Locate the cell with the specified text and output its (X, Y) center coordinate. 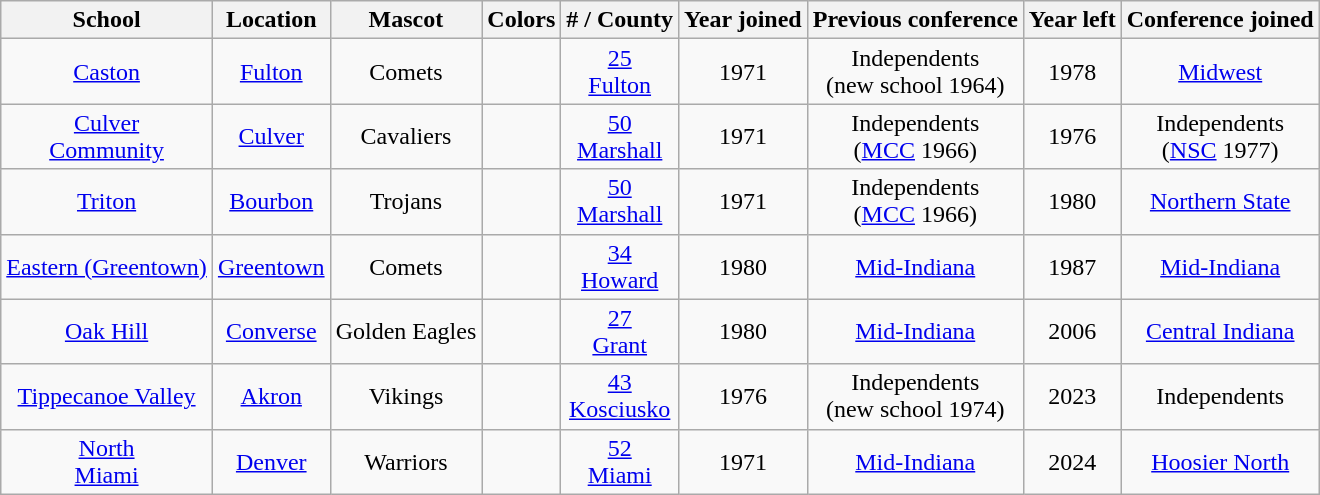
Year joined (744, 20)
52 Miami (620, 462)
Midwest (1220, 72)
1987 (1072, 266)
Independents(new school 1964) (915, 72)
Independents(new school 1974) (915, 396)
27 Grant (620, 332)
Hoosier North (1220, 462)
34 Howard (620, 266)
Mascot (406, 20)
Golden Eagles (406, 332)
Previous conference (915, 20)
1978 (1072, 72)
Caston (107, 72)
2006 (1072, 332)
Colors (522, 20)
Tippecanoe Valley (107, 396)
Triton (107, 202)
Year left (1072, 20)
School (107, 20)
Denver (271, 462)
25 Fulton (620, 72)
Greentown (271, 266)
Independents(NSC 1977) (1220, 136)
# / County (620, 20)
North Miami (107, 462)
43 Kosciusko (620, 396)
Eastern (Greentown) (107, 266)
Fulton (271, 72)
Trojans (406, 202)
Culver Community (107, 136)
Converse (271, 332)
2024 (1072, 462)
Bourbon (271, 202)
Oak Hill (107, 332)
2023 (1072, 396)
Central Indiana (1220, 332)
Location (271, 20)
Independents (1220, 396)
Culver (271, 136)
Northern State (1220, 202)
Cavaliers (406, 136)
Akron (271, 396)
Conference joined (1220, 20)
Vikings (406, 396)
Warriors (406, 462)
